Extract the [X, Y] coordinate from the center of the cell holding the provided text.  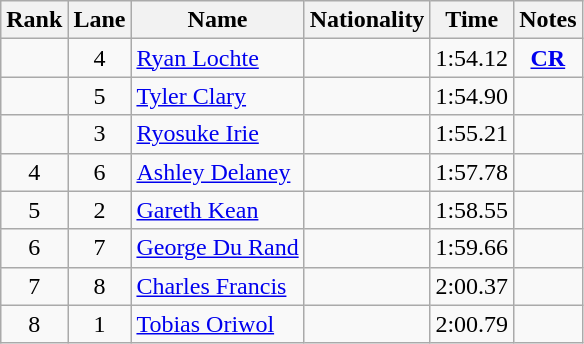
1:57.78 [472, 172]
CR [548, 58]
2:00.79 [472, 324]
Gareth Kean [218, 210]
Nationality [367, 20]
Ashley Delaney [218, 172]
1 [100, 324]
Tobias Oriwol [218, 324]
Time [472, 20]
Charles Francis [218, 286]
Lane [100, 20]
Tyler Clary [218, 96]
2:00.37 [472, 286]
1:54.90 [472, 96]
3 [100, 134]
Ryan Lochte [218, 58]
Notes [548, 20]
Rank [34, 20]
1:59.66 [472, 248]
1:54.12 [472, 58]
1:58.55 [472, 210]
2 [100, 210]
Ryosuke Irie [218, 134]
1:55.21 [472, 134]
George Du Rand [218, 248]
Name [218, 20]
